Identify which cell holds the provided text, then report its [X, Y] central coordinate. 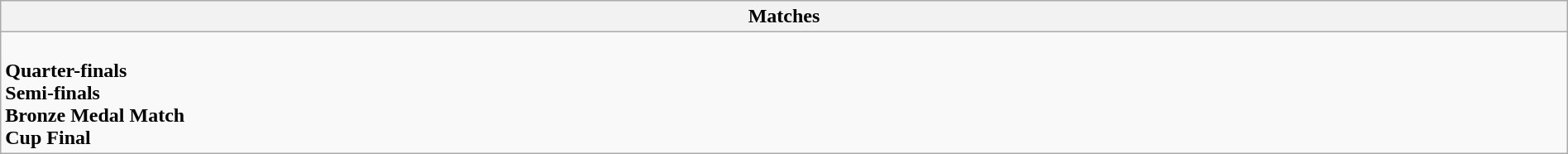
Quarter-finals Semi-finals Bronze Medal Match Cup Final [784, 93]
Matches [784, 17]
